Capture the cell that displays the provided text and extract its (x, y) central coordinate. 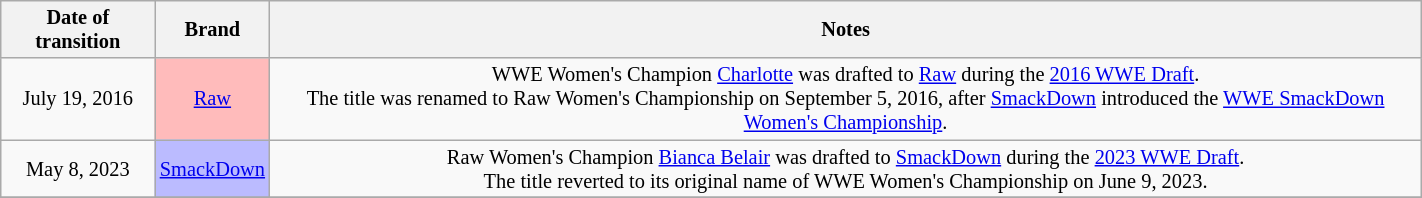
Brand (212, 29)
May 8, 2023 (78, 169)
July 19, 2016 (78, 99)
SmackDown (212, 169)
Notes (846, 29)
Raw (212, 99)
Date of transition (78, 29)
